Return the [X, Y] coordinate for the center point of the cell that contains the specified text.  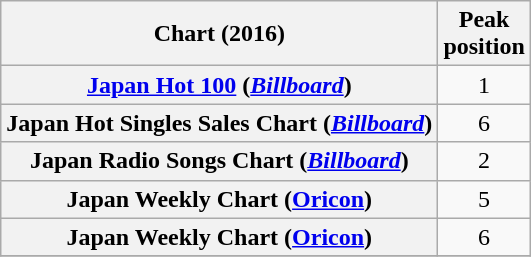
Japan Hot 100 (Billboard) [220, 85]
Japan Hot Singles Sales Chart (Billboard) [220, 123]
5 [484, 199]
Chart (2016) [220, 34]
Peakposition [484, 34]
Japan Radio Songs Chart (Billboard) [220, 161]
2 [484, 161]
1 [484, 85]
